From the cell containing the given text, extract its center point as (X, Y) coordinate. 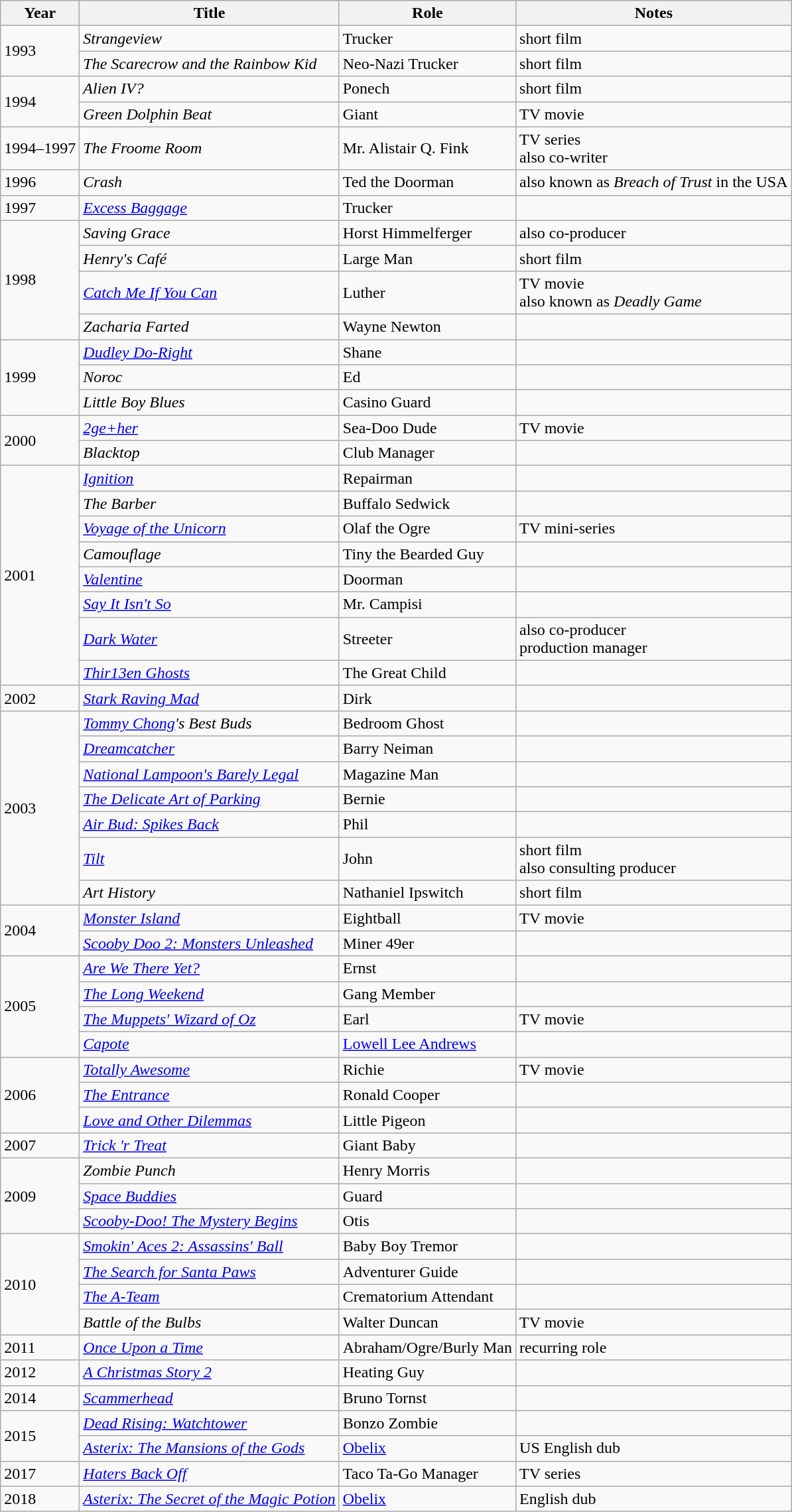
Guard (427, 1196)
Giant (427, 114)
also co-producer (654, 233)
2001 (40, 576)
Green Dolphin Beat (210, 114)
A Christmas Story 2 (210, 1373)
Smokin' Aces 2: Assassins' Ball (210, 1247)
Tommy Chong's Best Buds (210, 723)
Ignition (210, 478)
Nathaniel Ipswitch (427, 893)
2003 (40, 808)
1994–1997 (40, 149)
2014 (40, 1398)
Horst Himmelferger (427, 233)
Trick 'r Treat (210, 1145)
The Entrance (210, 1095)
Buffalo Sedwick (427, 504)
Camouflage (210, 554)
Lowell Lee Andrews (427, 1044)
also known as Breach of Trust in the USA (654, 182)
The Muppets' Wizard of Oz (210, 1019)
2009 (40, 1196)
Love and Other Dilemmas (210, 1120)
Streeter (427, 638)
Gang Member (427, 994)
Voyage of the Unicorn (210, 529)
Excess Baggage (210, 208)
Ed (427, 378)
1997 (40, 208)
The Scarecrow and the Rainbow Kid (210, 64)
Ponech (427, 89)
Ernst (427, 969)
Henry's Café (210, 258)
Doorman (427, 579)
Catch Me If You Can (210, 292)
Wayne Newton (427, 326)
2010 (40, 1284)
Olaf the Ogre (427, 529)
Notes (654, 13)
Scammerhead (210, 1398)
The Froome Room (210, 149)
Art History (210, 893)
Title (210, 13)
Zacharia Farted (210, 326)
Casino Guard (427, 403)
1998 (40, 280)
Tiny the Bearded Guy (427, 554)
Dreamcatcher (210, 748)
Abraham/Ogre/Burly Man (427, 1347)
2012 (40, 1373)
Bruno Tornst (427, 1398)
1999 (40, 378)
TV mini-series (654, 529)
Thir13en Ghosts (210, 673)
National Lampoon's Barely Legal (210, 774)
Once Upon a Time (210, 1347)
short film also consulting producer (654, 859)
English dub (654, 1499)
The Barber (210, 504)
Strangeview (210, 38)
Little Pigeon (427, 1120)
Haters Back Off (210, 1474)
Walter Duncan (427, 1322)
Sea-Doo Dude (427, 428)
Giant Baby (427, 1145)
Earl (427, 1019)
Stark Raving Mad (210, 698)
2015 (40, 1436)
2005 (40, 1006)
Capote (210, 1044)
Role (427, 13)
Noroc (210, 378)
2ge+her (210, 428)
TV movie also known as Deadly Game (654, 292)
Saving Grace (210, 233)
Little Boy Blues (210, 403)
Taco Ta-Go Manager (427, 1474)
Scooby-Doo! The Mystery Begins (210, 1221)
Dead Rising: Watchtower (210, 1423)
Asterix: The Mansions of the Gods (210, 1448)
Crash (210, 182)
The Search for Santa Paws (210, 1272)
Otis (427, 1221)
1993 (40, 51)
The A-Team (210, 1297)
The Great Child (427, 673)
1996 (40, 182)
Ronald Cooper (427, 1095)
Barry Neiman (427, 748)
2018 (40, 1499)
Phil (427, 825)
Eightball (427, 918)
Neo-Nazi Trucker (427, 64)
Heating Guy (427, 1373)
Dark Water (210, 638)
Zombie Punch (210, 1170)
Tilt (210, 859)
Large Man (427, 258)
Miner 49er (427, 943)
Repairman (427, 478)
2017 (40, 1474)
2002 (40, 698)
Henry Morris (427, 1170)
TV series also co-writer (654, 149)
Dirk (427, 698)
Monster Island (210, 918)
Totally Awesome (210, 1069)
Space Buddies (210, 1196)
Ted the Doorman (427, 182)
2006 (40, 1095)
Magazine Man (427, 774)
2004 (40, 931)
Dudley Do-Right (210, 352)
Adventurer Guide (427, 1272)
Mr. Campisi (427, 604)
Year (40, 13)
Mr. Alistair Q. Fink (427, 149)
Baby Boy Tremor (427, 1247)
Luther (427, 292)
Scooby Doo 2: Monsters Unleashed (210, 943)
John (427, 859)
1994 (40, 102)
Bernie (427, 799)
2011 (40, 1347)
Valentine (210, 579)
The Long Weekend (210, 994)
recurring role (654, 1347)
Alien IV? (210, 89)
Club Manager (427, 453)
Blacktop (210, 453)
Are We There Yet? (210, 969)
2000 (40, 441)
Say It Isn't So (210, 604)
US English dub (654, 1448)
Battle of the Bulbs (210, 1322)
Asterix: The Secret of the Magic Potion (210, 1499)
also co-producer production manager (654, 638)
The Delicate Art of Parking (210, 799)
Bedroom Ghost (427, 723)
Shane (427, 352)
Bonzo Zombie (427, 1423)
2007 (40, 1145)
Air Bud: Spikes Back (210, 825)
Crematorium Attendant (427, 1297)
Richie (427, 1069)
TV series (654, 1474)
